Search for the cell housing the specified text and yield its [x, y] center coordinate. 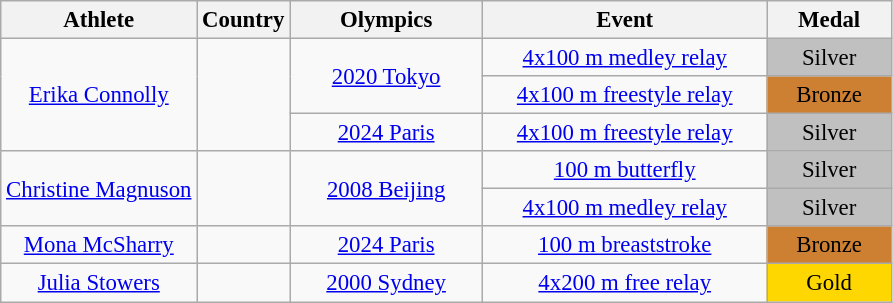
Country [244, 20]
2000 Sydney [386, 283]
Mona McSharry [99, 245]
Christine Magnuson [99, 188]
2008 Beijing [386, 188]
100 m breaststroke [625, 245]
Athlete [99, 20]
Julia Stowers [99, 283]
Gold [830, 283]
100 m butterfly [625, 170]
2020 Tokyo [386, 76]
Erika Connolly [99, 96]
4x200 m free relay [625, 283]
Olympics [386, 20]
Event [625, 20]
Medal [830, 20]
